From the cell containing the given text, extract its center point as (x, y) coordinate. 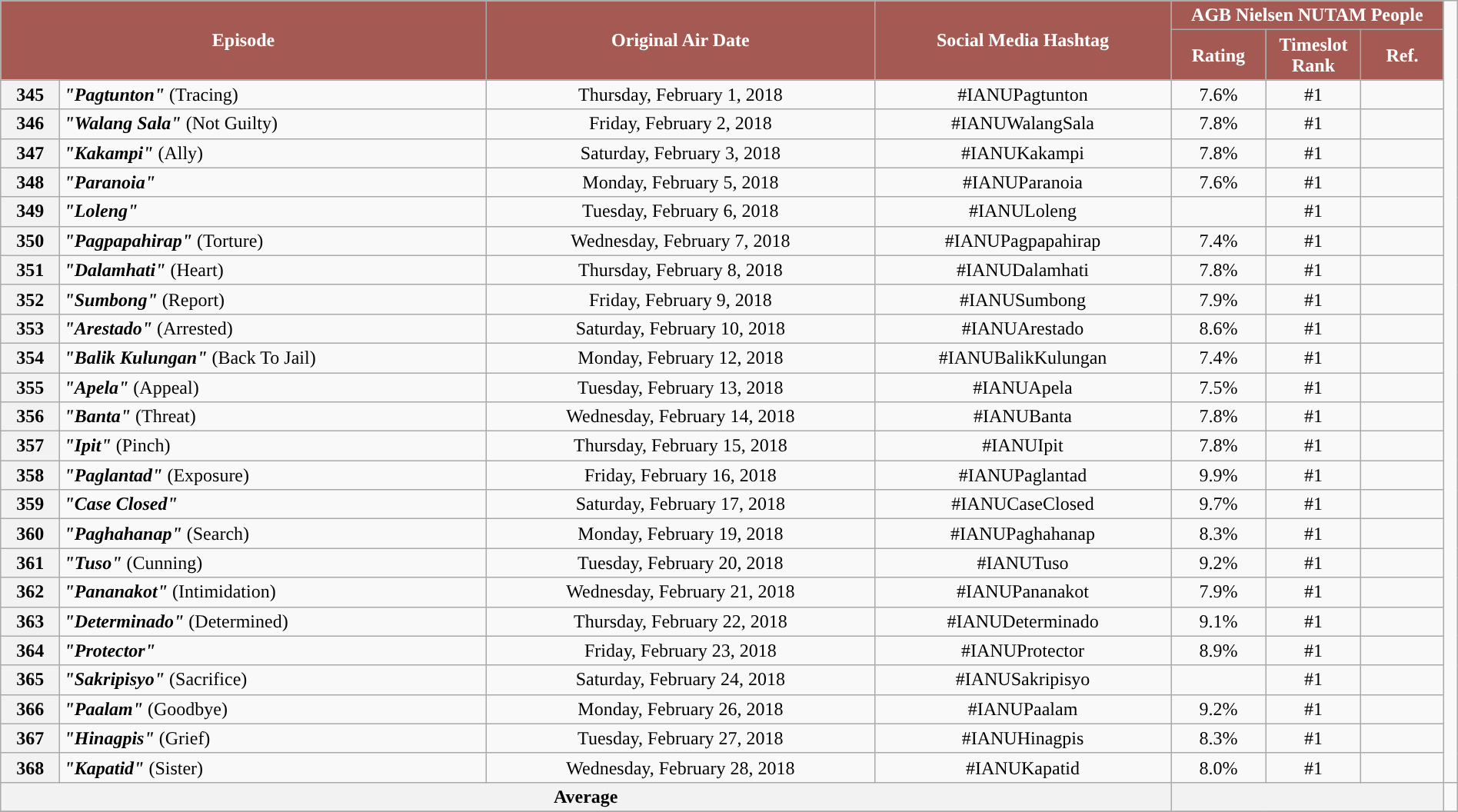
346 (31, 124)
#IANUWalangSala (1023, 124)
Saturday, February 3, 2018 (680, 153)
#IANUSakripisyo (1023, 680)
"Kakampi" (Ally) (273, 153)
356 (31, 417)
Monday, February 5, 2018 (680, 182)
#IANUPananakot (1023, 592)
348 (31, 182)
"Tuso" (Cunning) (273, 563)
"Sumbong" (Report) (273, 299)
#IANUPagtunton (1023, 95)
352 (31, 299)
#IANUBalikKulungan (1023, 358)
365 (31, 680)
361 (31, 563)
#IANUPaalam (1023, 709)
Wednesday, February 14, 2018 (680, 417)
TimeslotRank (1313, 55)
355 (31, 387)
347 (31, 153)
Thursday, February 15, 2018 (680, 446)
"Pananakot" (Intimidation) (273, 592)
"Protector" (273, 651)
362 (31, 592)
#IANUHinagpis (1023, 738)
#IANUTuso (1023, 563)
8.0% (1219, 767)
Friday, February 2, 2018 (680, 124)
"Pagpapahirap" (Torture) (273, 241)
345 (31, 95)
Rating (1219, 55)
"Arestado" (Arrested) (273, 328)
#IANUBanta (1023, 417)
Episode (244, 40)
9.7% (1219, 504)
#IANUPaghahanap (1023, 534)
351 (31, 270)
7.5% (1219, 387)
353 (31, 328)
Wednesday, February 28, 2018 (680, 767)
"Dalamhati" (Heart) (273, 270)
9.9% (1219, 475)
Monday, February 26, 2018 (680, 709)
Monday, February 12, 2018 (680, 358)
"Loleng" (273, 211)
#IANUProtector (1023, 651)
358 (31, 475)
#IANUPaglantad (1023, 475)
349 (31, 211)
"Paalam" (Goodbye) (273, 709)
#IANUDalamhati (1023, 270)
#IANUDeterminado (1023, 621)
"Hinagpis" (Grief) (273, 738)
Tuesday, February 6, 2018 (680, 211)
Wednesday, February 7, 2018 (680, 241)
Saturday, February 17, 2018 (680, 504)
#IANUArestado (1023, 328)
#IANUParanoia (1023, 182)
#IANULoleng (1023, 211)
359 (31, 504)
"Balik Kulungan" (Back To Jail) (273, 358)
Friday, February 9, 2018 (680, 299)
#IANUKapatid (1023, 767)
366 (31, 709)
"Walang Sala" (Not Guilty) (273, 124)
Tuesday, February 20, 2018 (680, 563)
354 (31, 358)
Thursday, February 22, 2018 (680, 621)
"Ipit" (Pinch) (273, 446)
Tuesday, February 13, 2018 (680, 387)
Thursday, February 1, 2018 (680, 95)
Social Media Hashtag (1023, 40)
367 (31, 738)
"Apela" (Appeal) (273, 387)
"Case Closed" (273, 504)
Friday, February 23, 2018 (680, 651)
"Paghahanap" (Search) (273, 534)
368 (31, 767)
AGB Nielsen NUTAM People (1307, 15)
364 (31, 651)
#IANUIpit (1023, 446)
Friday, February 16, 2018 (680, 475)
"Banta" (Threat) (273, 417)
360 (31, 534)
#IANUPagpapahirap (1023, 241)
#IANUApela (1023, 387)
"Sakripisyo" (Sacrifice) (273, 680)
#IANUCaseClosed (1023, 504)
Wednesday, February 21, 2018 (680, 592)
#IANUKakampi (1023, 153)
"Determinado" (Determined) (273, 621)
8.6% (1219, 328)
Saturday, February 10, 2018 (680, 328)
Saturday, February 24, 2018 (680, 680)
"Kapatid" (Sister) (273, 767)
8.9% (1219, 651)
Average (586, 797)
"Paranoia" (273, 182)
Original Air Date (680, 40)
350 (31, 241)
9.1% (1219, 621)
357 (31, 446)
363 (31, 621)
Ref. (1403, 55)
Monday, February 19, 2018 (680, 534)
#IANUSumbong (1023, 299)
Thursday, February 8, 2018 (680, 270)
"Paglantad" (Exposure) (273, 475)
"Pagtunton" (Tracing) (273, 95)
Tuesday, February 27, 2018 (680, 738)
